Locate the cell with the specified text and output its [X, Y] center coordinate. 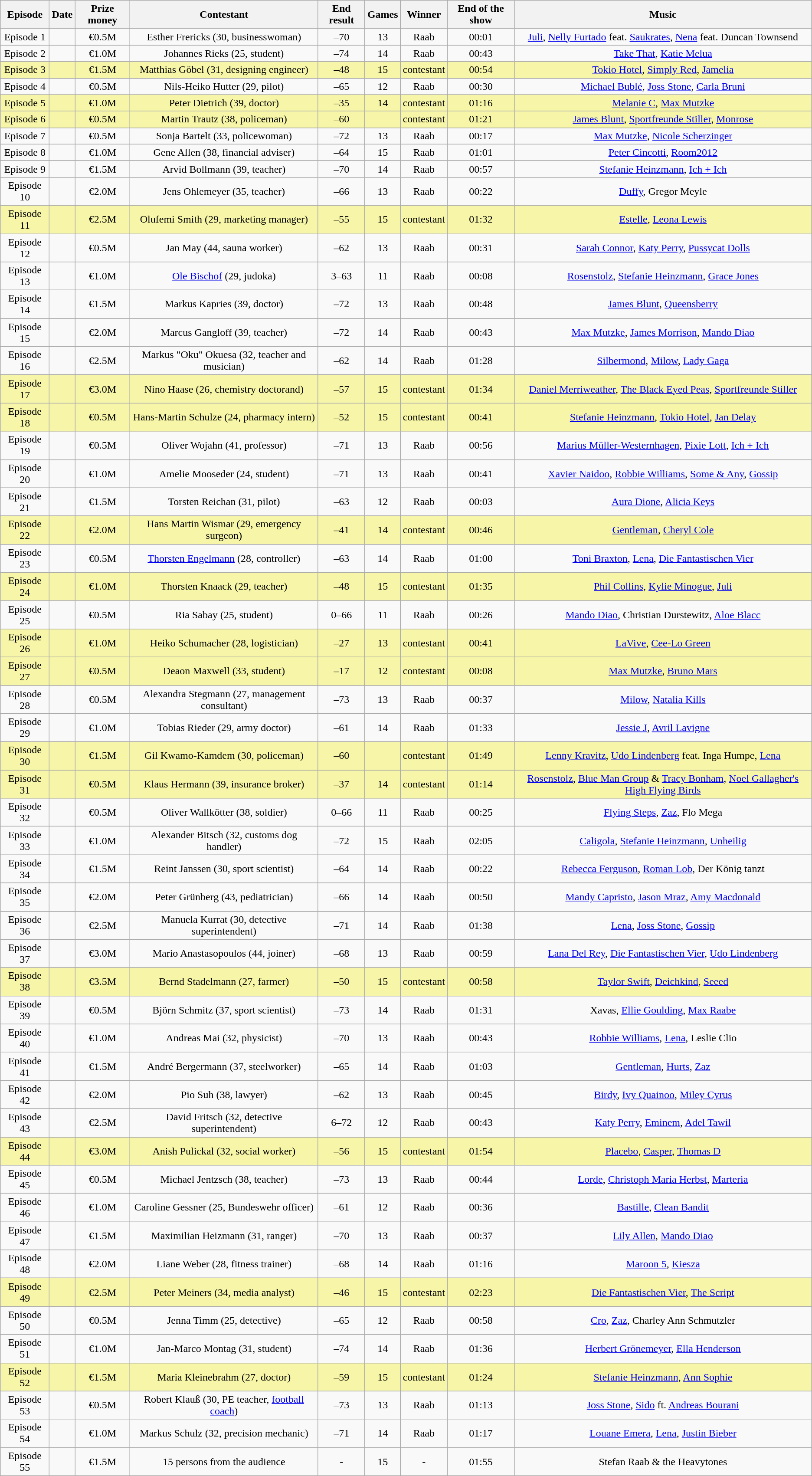
Matthias Göbel (31, designing engineer) [224, 70]
Jan May (44, sauna worker) [224, 247]
Mandy Capristo, Jason Mraz, Amy Macdonald [663, 897]
–55 [341, 220]
00:36 [481, 1208]
Hans-Martin Schulze (24, pharmacy intern) [224, 417]
Olufemi Smith (29, marketing manager) [224, 220]
Alexander Bitsch (32, customs dog handler) [224, 841]
01:55 [481, 1461]
Flying Steps, Zaz, Flo Mega [663, 812]
01:24 [481, 1377]
Rosenstolz, Blue Man Group & Tracy Bonham, Noel Gallagher's High Flying Birds [663, 784]
Episode 43 [25, 1123]
Amelie Mooseder (24, student) [224, 474]
Esther Frericks (30, businesswoman) [224, 37]
–37 [341, 784]
Louane Emera, Lena, Justin Bieber [663, 1433]
–52 [341, 417]
01:17 [481, 1433]
Date [62, 15]
Mario Anastasopoulos (44, joiner) [224, 954]
Episode 24 [25, 587]
Aura Dione, Alicia Keys [663, 502]
David Fritsch (32, detective superintendent) [224, 1123]
Thorsten Engelmann (28, controller) [224, 558]
Marcus Gangloff (39, teacher) [224, 332]
Xavier Naidoo, Robbie Williams, Some & Any, Gossip [663, 474]
01:35 [481, 587]
Episode 19 [25, 445]
00:57 [481, 169]
00:25 [481, 812]
Mando Diao, Christian Durstewitz, Aloe Blacc [663, 614]
–57 [341, 389]
Maximilian Heizmann (31, ranger) [224, 1236]
Gentleman, Cheryl Cole [663, 530]
Arvid Bollmann (39, teacher) [224, 169]
00:45 [481, 1094]
Take That, Katie Melua [663, 53]
€3.5M [102, 981]
Nils-Heiko Hutter (29, pilot) [224, 86]
Max Mutzke, Bruno Mars [663, 671]
Bastille, Clean Bandit [663, 1208]
Episode 33 [25, 841]
15 persons from the audience [224, 1461]
Rebecca Ferguson, Roman Lob, Der König tanzt [663, 869]
Markus Schulz (32, precision mechanic) [224, 1433]
Lena, Joss Stone, Gossip [663, 925]
Milow, Natalia Kills [663, 699]
Thorsten Knaack (29, teacher) [224, 587]
01:34 [481, 389]
00:30 [481, 86]
Michael Bublé, Joss Stone, Carla Bruni [663, 86]
Björn Schmitz (37, sport scientist) [224, 1010]
Alexandra Stegmann (27, management consultant) [224, 699]
–41 [341, 530]
Sarah Connor, Katy Perry, Pussycat Dolls [663, 247]
Winner [424, 15]
Episode 31 [25, 784]
Episode 42 [25, 1094]
Episode 16 [25, 361]
Melanie C, Max Mutzke [663, 103]
Episode 51 [25, 1348]
Episode 49 [25, 1292]
Stefan Raab & the Heavytones [663, 1461]
00:46 [481, 530]
Jens Ohlemeyer (35, teacher) [224, 191]
Episode 39 [25, 1010]
Taylor Swift, Deichkind, Seeed [663, 981]
Episode 18 [25, 417]
00:59 [481, 954]
Episode 55 [25, 1461]
Toni Braxton, Lena, Die Fantastischen Vier [663, 558]
Daniel Merriweather, The Black Eyed Peas, Sportfreunde Stiller [663, 389]
Stefanie Heinzmann, Ich + Ich [663, 169]
01:31 [481, 1010]
Episode 53 [25, 1405]
Sonja Bartelt (33, policewoman) [224, 136]
Tobias Rieder (29, army doctor) [224, 728]
Cro, Zaz, Charley Ann Schmutzler [663, 1321]
Episode 5 [25, 103]
Episode 32 [25, 812]
Herbert Grönemeyer, Ella Henderson [663, 1348]
Episode 10 [25, 191]
Episode 45 [25, 1179]
Episode 52 [25, 1377]
01:13 [481, 1405]
Jenna Timm (25, detective) [224, 1321]
Peter Meiners (34, media analyst) [224, 1292]
01:21 [481, 119]
Episode 7 [25, 136]
00:01 [481, 37]
00:50 [481, 897]
00:56 [481, 445]
Episode 38 [25, 981]
01:01 [481, 152]
Episode 22 [25, 530]
Robert Klauß (30, PE teacher, football coach) [224, 1405]
–59 [341, 1377]
Episode 15 [25, 332]
Episode 47 [25, 1236]
01:28 [481, 361]
–27 [341, 643]
Episode 21 [25, 502]
Gil Kwamo-Kamdem (30, policeman) [224, 756]
Contestant [224, 15]
Episode 3 [25, 70]
Hans Martin Wismar (29, emergency surgeon) [224, 530]
–50 [341, 981]
Episode 25 [25, 614]
Episode 11 [25, 220]
James Blunt, Queensberry [663, 305]
Robbie Williams, Lena, Leslie Clio [663, 1038]
Max Mutzke, James Morrison, Mando Diao [663, 332]
Oliver Wojahn (41, professor) [224, 445]
Episode 6 [25, 119]
01:54 [481, 1151]
Juli, Nelly Furtado feat. Saukrates, Nena feat. Duncan Townsend [663, 37]
00:44 [481, 1179]
–46 [341, 1292]
Phil Collins, Kylie Minogue, Juli [663, 587]
01:36 [481, 1348]
Prize money [102, 15]
Liane Weber (28, fitness trainer) [224, 1264]
Episode 46 [25, 1208]
Max Mutzke, Nicole Scherzinger [663, 136]
Markus Kapries (39, doctor) [224, 305]
James Blunt, Sportfreunde Stiller, Monrose [663, 119]
Klaus Hermann (39, insurance broker) [224, 784]
Episode 50 [25, 1321]
Manuela Kurrat (30, detective superintendent) [224, 925]
Martin Trautz (38, policeman) [224, 119]
Caroline Gessner (25, Bundeswehr officer) [224, 1208]
Episode 1 [25, 37]
Episode 30 [25, 756]
Episode 41 [25, 1066]
Games [383, 15]
Deaon Maxwell (33, student) [224, 671]
–17 [341, 671]
Stefanie Heinzmann, Ann Sophie [663, 1377]
Episode 27 [25, 671]
Episode 12 [25, 247]
00:31 [481, 247]
Episode 14 [25, 305]
Stefanie Heinzmann, Tokio Hotel, Jan Delay [663, 417]
–35 [341, 103]
01:38 [481, 925]
Heiko Schumacher (28, logistician) [224, 643]
Episode 35 [25, 897]
Gentleman, Hurts, Zaz [663, 1066]
02:23 [481, 1292]
Lana Del Rey, Die Fantastischen Vier, Udo Lindenberg [663, 954]
01:03 [481, 1066]
Nino Haase (26, chemistry doctorand) [224, 389]
Ria Sabay (25, student) [224, 614]
Episode 34 [25, 869]
Rosenstolz, Stefanie Heinzmann, Grace Jones [663, 276]
01:49 [481, 756]
Peter Cincotti, Room2012 [663, 152]
Pio Suh (38, lawyer) [224, 1094]
Birdy, Ivy Quainoo, Miley Cyrus [663, 1094]
–56 [341, 1151]
6–72 [341, 1123]
End result [341, 15]
01:14 [481, 784]
Reint Janssen (30, sport scientist) [224, 869]
Markus "Oku" Okuesa (32, teacher and musician) [224, 361]
00:17 [481, 136]
Maroon 5, Kiesza [663, 1264]
Bernd Stadelmann (27, farmer) [224, 981]
Episode 54 [25, 1433]
Anish Pulickal (32, social worker) [224, 1151]
Episode 40 [25, 1038]
Placebo, Casper, Thomas D [663, 1151]
Episode 17 [25, 389]
Episode 2 [25, 53]
Episode [25, 15]
Oliver Wallkötter (38, soldier) [224, 812]
Johannes Rieks (25, student) [224, 53]
Andreas Mai (32, physicist) [224, 1038]
Episode 29 [25, 728]
01:33 [481, 728]
Die Fantastischen Vier, The Script [663, 1292]
Lenny Kravitz, Udo Lindenberg feat. Inga Humpe, Lena [663, 756]
Marius Müller-Westernhagen, Pixie Lott, Ich + Ich [663, 445]
Episode 9 [25, 169]
00:03 [481, 502]
00:26 [481, 614]
02:05 [481, 841]
End of the show [481, 15]
Episode 13 [25, 276]
Episode 37 [25, 954]
Episode 8 [25, 152]
LaVive, Cee-Lo Green [663, 643]
Peter Grünberg (43, pediatrician) [224, 897]
Lorde, Christoph Maria Herbst, Marteria [663, 1179]
01:32 [481, 220]
Episode 48 [25, 1264]
00:48 [481, 305]
Maria Kleinebrahm (27, doctor) [224, 1377]
Episode 36 [25, 925]
Episode 26 [25, 643]
Episode 4 [25, 86]
Episode 20 [25, 474]
Jessie J, Avril Lavigne [663, 728]
01:00 [481, 558]
Katy Perry, Eminem, Adel Tawil [663, 1123]
Lily Allen, Mando Diao [663, 1236]
Michael Jentzsch (38, teacher) [224, 1179]
Tokio Hotel, Simply Red, Jamelia [663, 70]
Duffy, Gregor Meyle [663, 191]
Estelle, Leona Lewis [663, 220]
Silbermond, Milow, Lady Gaga [663, 361]
Jan-Marco Montag (31, student) [224, 1348]
Gene Allen (38, financial adviser) [224, 152]
00:54 [481, 70]
Episode 23 [25, 558]
Joss Stone, Sido ft. Andreas Bourani [663, 1405]
André Bergermann (37, steelworker) [224, 1066]
Torsten Reichan (31, pilot) [224, 502]
Caligola, Stefanie Heinzmann, Unheilig [663, 841]
Peter Dietrich (39, doctor) [224, 103]
Xavas, Ellie Goulding, Max Raabe [663, 1010]
Music [663, 15]
Ole Bischof (29, judoka) [224, 276]
3–63 [341, 276]
Episode 28 [25, 699]
Episode 44 [25, 1151]
